For the text-containing cell, return its midpoint in [x, y] coordinate format. 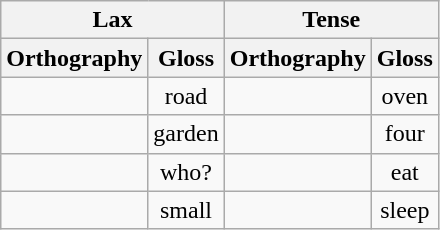
eat [404, 172]
sleep [404, 210]
who? [186, 172]
four [404, 134]
Tense [331, 20]
small [186, 210]
Lax [112, 20]
garden [186, 134]
oven [404, 96]
road [186, 96]
